Search for the cell housing the specified text and yield its (X, Y) center coordinate. 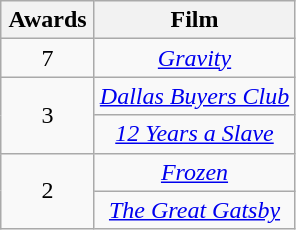
Gravity (194, 58)
The Great Gatsby (194, 210)
Dallas Buyers Club (194, 96)
Frozen (194, 172)
7 (48, 58)
3 (48, 115)
2 (48, 191)
Awards (48, 20)
12 Years a Slave (194, 134)
Film (194, 20)
